Return the (x, y) coordinate for the center point of the cell that contains the specified text.  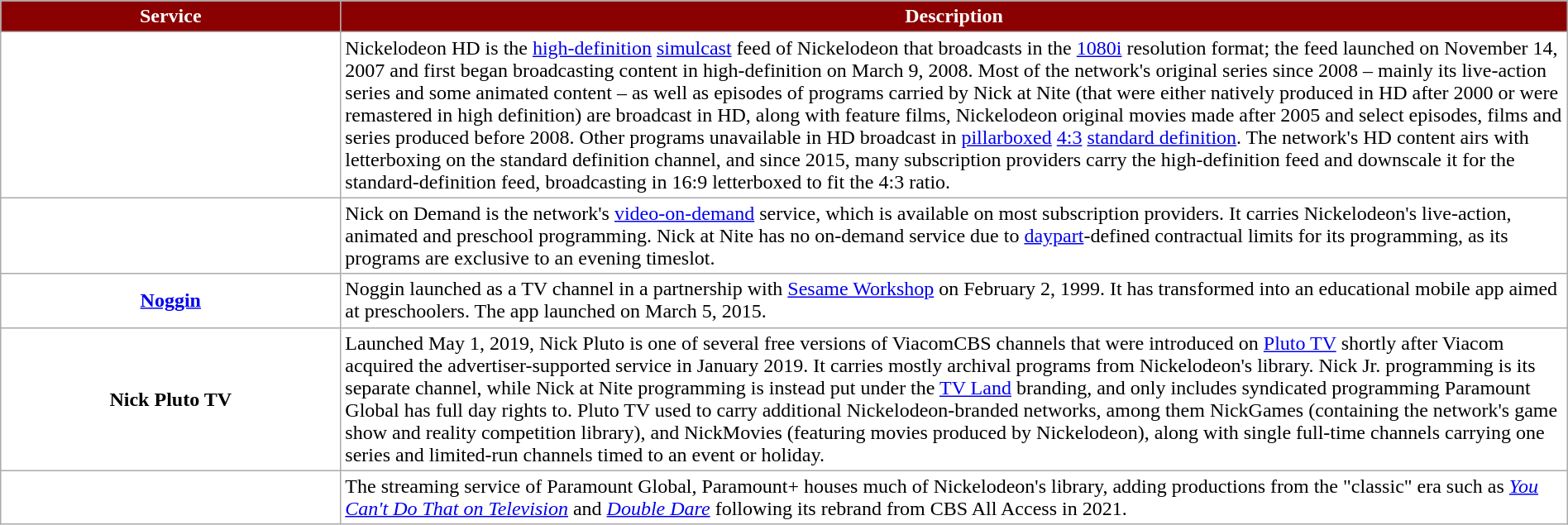
Description (954, 17)
Noggin (170, 301)
Nick Pluto TV (170, 399)
Service (170, 17)
